Locate the cell with the specified text and output its [X, Y] center coordinate. 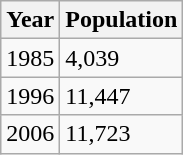
2006 [30, 134]
4,039 [122, 58]
11,447 [122, 96]
Year [30, 20]
1996 [30, 96]
11,723 [122, 134]
Population [122, 20]
1985 [30, 58]
